Find where the given text appears and provide that cell's center as (X, Y) coordinate. 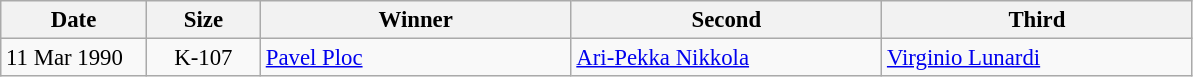
Date (74, 20)
Ari-Pekka Nikkola (726, 58)
Virginio Lunardi (1038, 58)
Winner (416, 20)
K-107 (203, 58)
Second (726, 20)
Pavel Ploc (416, 58)
Third (1038, 20)
Size (203, 20)
11 Mar 1990 (74, 58)
